For the text-containing cell, return its midpoint in (X, Y) coordinate format. 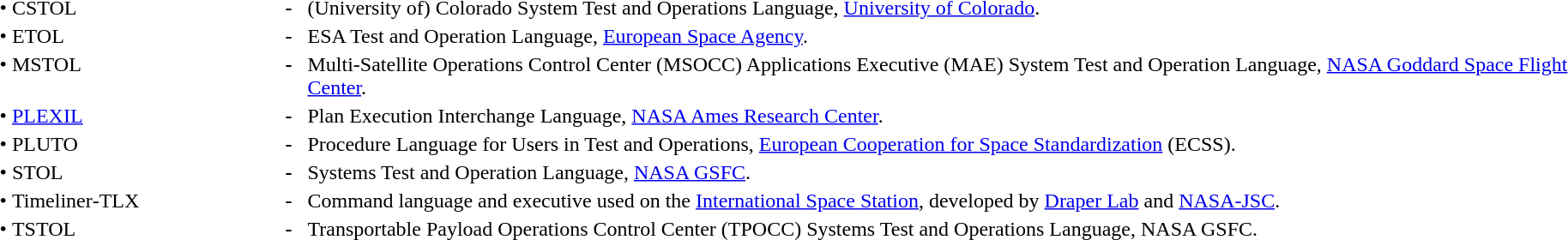
MSTOL (131, 75)
STOL (131, 172)
PLUTO (131, 144)
Timeliner‑TLX (131, 201)
ETOL (131, 36)
PLEXIL (131, 116)
